Capture the cell that displays the provided text and extract its [X, Y] central coordinate. 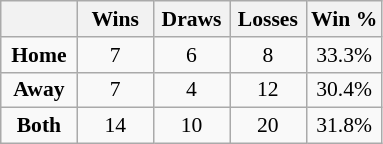
31.8% [344, 126]
Draws [191, 19]
Home [39, 55]
30.4% [344, 90]
4 [191, 90]
10 [191, 126]
Win % [344, 19]
12 [268, 90]
20 [268, 126]
Wins [115, 19]
14 [115, 126]
6 [191, 55]
Both [39, 126]
33.3% [344, 55]
8 [268, 55]
Losses [268, 19]
Away [39, 90]
